Extract the (x, y) coordinate from the center of the cell holding the provided text.  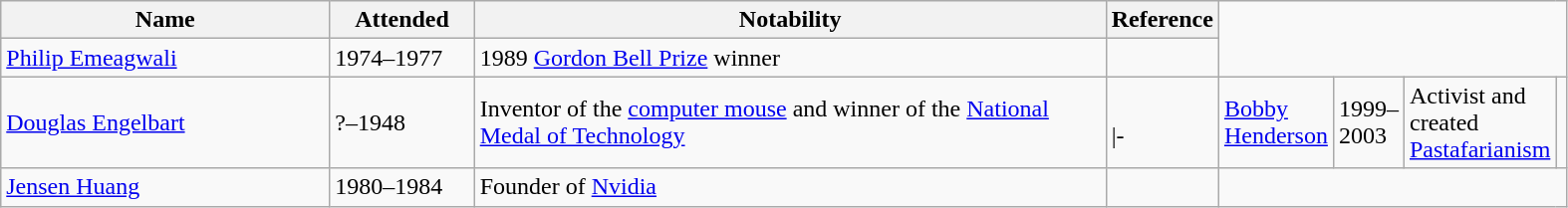
Name (165, 20)
Activist and created Pastafarianism (1479, 122)
Founder of Nvidia (790, 187)
Bobby Henderson (1275, 122)
1999–2003 (1369, 122)
1989 Gordon Bell Prize winner (790, 58)
|- (1162, 122)
Jensen Huang (165, 187)
Douglas Engelbart (165, 122)
1974–1977 (402, 58)
Inventor of the computer mouse and winner of the National Medal of Technology (790, 122)
?–1948 (402, 122)
Notability (790, 20)
Attended (402, 20)
1980–1984 (402, 187)
Reference (1162, 20)
Philip Emeagwali (165, 58)
